Locate the cell with the specified text and output its (X, Y) center coordinate. 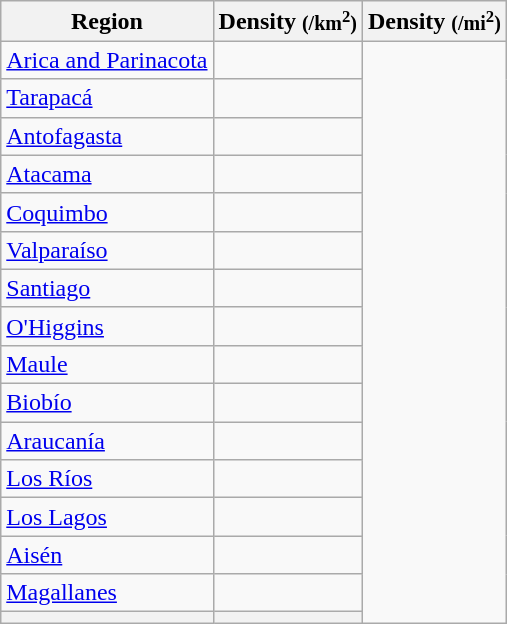
Density (/mi2) (434, 21)
Region (107, 21)
Araucanía (107, 441)
Santiago (107, 288)
Density (/km2) (288, 21)
Los Lagos (107, 517)
Valparaíso (107, 250)
Tarapacá (107, 98)
Los Ríos (107, 479)
Aisén (107, 555)
Arica and Parinacota (107, 60)
Magallanes (107, 593)
Maule (107, 364)
Biobío (107, 403)
Coquimbo (107, 212)
Atacama (107, 174)
O'Higgins (107, 326)
Antofagasta (107, 136)
